Extract the (x, y) coordinate from the center of the cell holding the provided text.  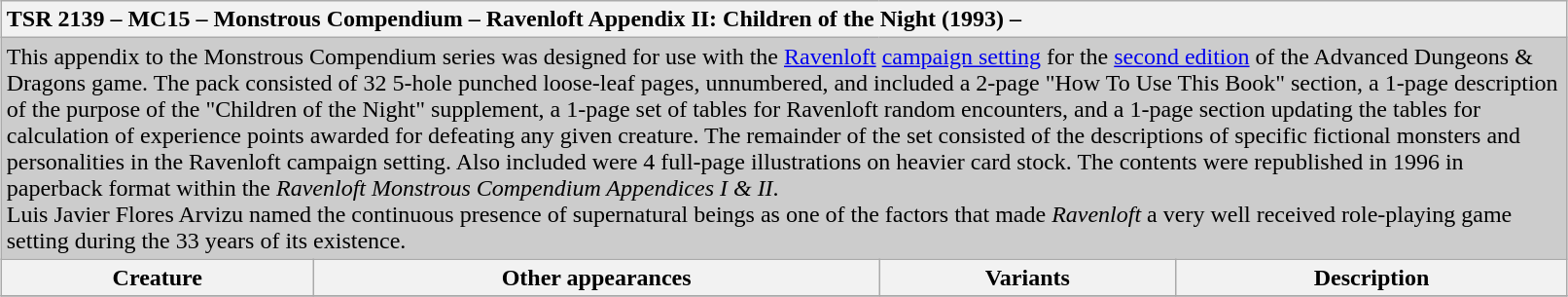
Variants (1027, 278)
TSR 2139 – MC15 – Monstrous Compendium – Ravenloft Appendix II: Children of the Night (1993) – (784, 19)
Other appearances (596, 278)
Description (1372, 278)
Creature (158, 278)
